Detect which cell encompasses the target text, then output its [X, Y] center coordinate. 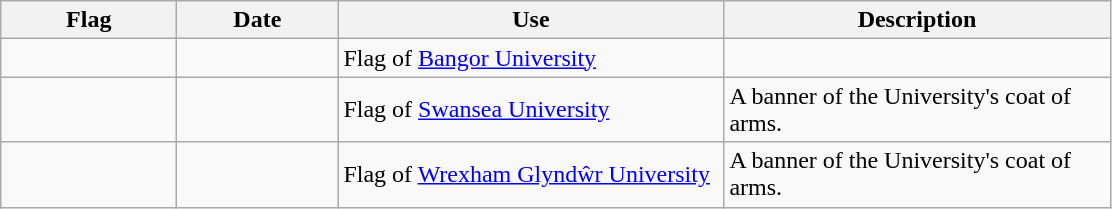
Flag [89, 20]
Date [258, 20]
Description [917, 20]
Flag of Wrexham Glyndŵr University [531, 174]
Use [531, 20]
Flag of Bangor University [531, 58]
Flag of Swansea University [531, 110]
